Identify which cell holds the provided text, then report its [x, y] central coordinate. 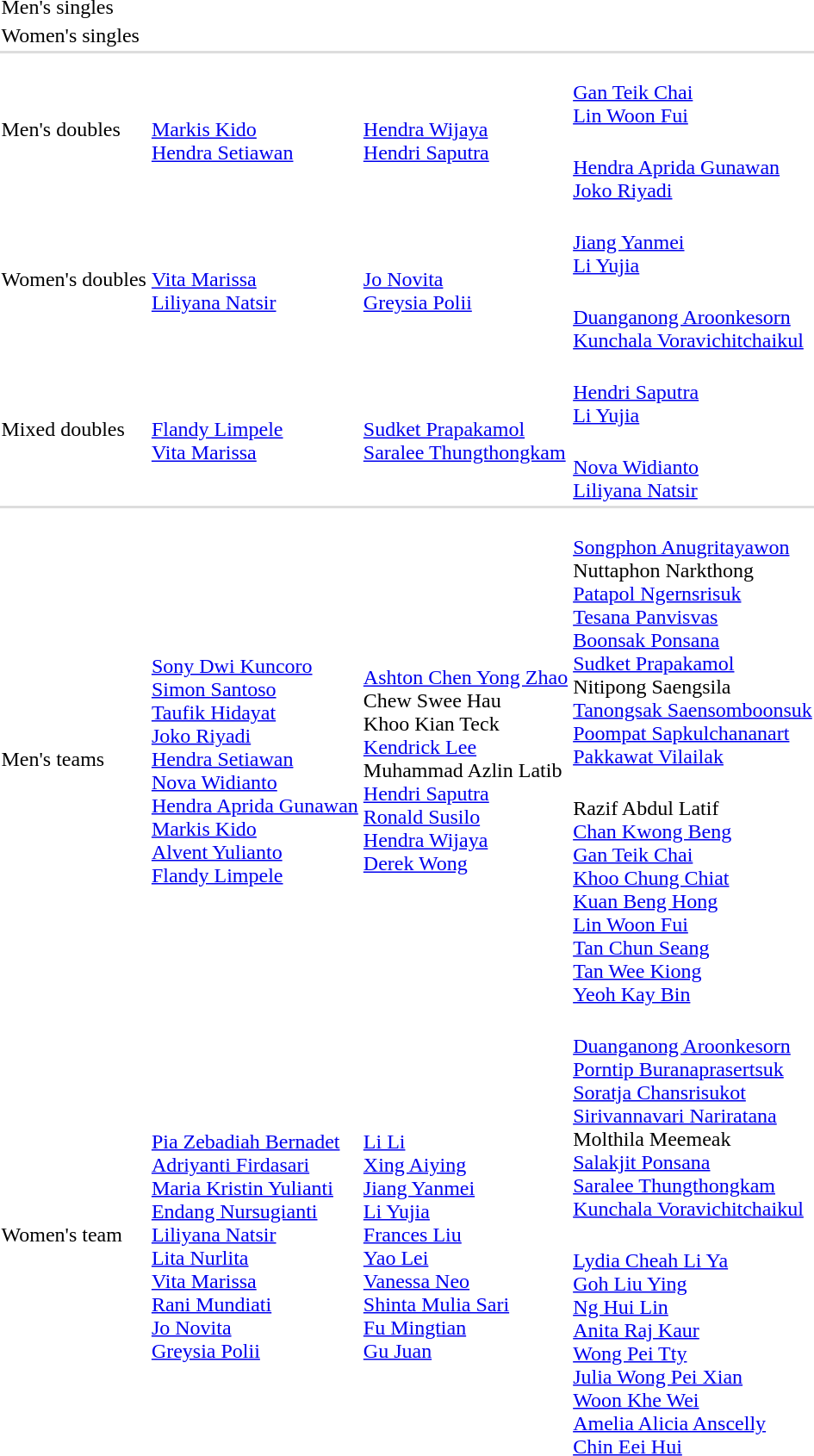
Duanganong AroonkesornKunchala Voravichitchaikul [693, 317]
Ashton Chen Yong ZhaoChew Swee HauKhoo Kian TeckKendrick LeeMuhammad Azlin LatibHendri SaputraRonald SusiloHendra WijayaDerek Wong [465, 759]
Women's doubles [74, 279]
Sony Dwi KuncoroSimon SantosoTaufik HidayatJoko RiyadiHendra SetiawanNova WidiantoHendra Aprida GunawanMarkis KidoAlvent YuliantoFlandy Limpele [255, 759]
Mixed doubles [74, 429]
Hendra WijayaHendri Saputra [465, 129]
Hendra Aprida GunawanJoko Riyadi [693, 167]
Sudket PrapakamolSaralee Thungthongkam [465, 429]
Nova WidiantoLiliyana Natsir [693, 467]
Hendri SaputraLi Yujia [693, 392]
Men's doubles [74, 129]
Razif Abdul LatifChan Kwong BengGan Teik ChaiKhoo Chung ChiatKuan Beng HongLin Woon FuiTan Chun SeangTan Wee KiongYeoh Kay Bin [693, 889]
Jo NovitaGreysia Polii [465, 279]
Men's teams [74, 759]
Jiang YanmeiLi Yujia [693, 242]
Markis KidoHendra Setiawan [255, 129]
Vita MarissaLiliyana Natsir [255, 279]
Flandy LimpeleVita Marissa [255, 429]
Gan Teik ChaiLin Woon Fui [693, 92]
Women's singles [74, 35]
